For the text-containing cell, return its midpoint in [x, y] coordinate format. 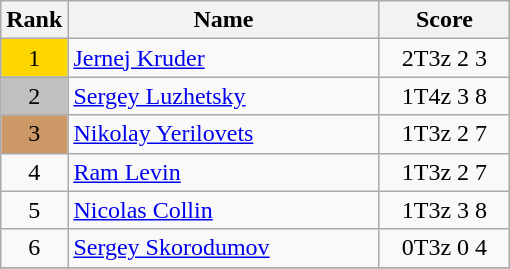
Nicolas Collin [224, 210]
1 [34, 58]
2T3z 2 3 [444, 58]
Sergey Luzhetsky [224, 96]
Nikolay Yerilovets [224, 134]
Jernej Kruder [224, 58]
Sergey Skorodumov [224, 248]
6 [34, 248]
3 [34, 134]
1T4z 3 8 [444, 96]
Score [444, 20]
Ram Levin [224, 172]
Name [224, 20]
Rank [34, 20]
0T3z 0 4 [444, 248]
5 [34, 210]
2 [34, 96]
1T3z 3 8 [444, 210]
4 [34, 172]
